Identify which cell holds the provided text, then report its [x, y] central coordinate. 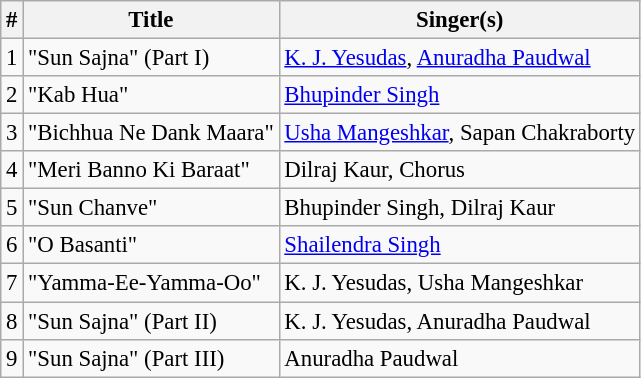
Title [151, 20]
3 [12, 133]
6 [12, 245]
"Yamma-Ee-Yamma-Oo" [151, 283]
# [12, 20]
"Sun Sajna" (Part I) [151, 58]
Singer(s) [460, 20]
Bhupinder Singh [460, 95]
"Sun Chanve" [151, 208]
Usha Mangeshkar, Sapan Chakraborty [460, 133]
K. J. Yesudas, Usha Mangeshkar [460, 283]
1 [12, 58]
7 [12, 283]
"O Basanti" [151, 245]
"Sun Sajna" (Part II) [151, 321]
"Meri Banno Ki Baraat" [151, 170]
5 [12, 208]
Dilraj Kaur, Chorus [460, 170]
Bhupinder Singh, Dilraj Kaur [460, 208]
"Bichhua Ne Dank Maara" [151, 133]
8 [12, 321]
"Kab Hua" [151, 95]
2 [12, 95]
4 [12, 170]
9 [12, 358]
"Sun Sajna" (Part III) [151, 358]
Anuradha Paudwal [460, 358]
Shailendra Singh [460, 245]
